Pinpoint the cell where the given text exists, returning its (X, Y) midpoint coordinate. 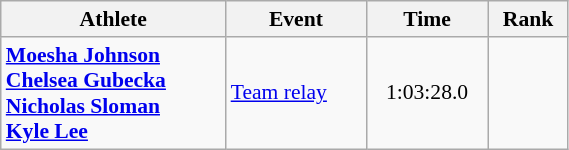
Time (427, 19)
Event (296, 19)
Moesha JohnsonChelsea GubeckaNicholas SlomanKyle Lee (114, 93)
1:03:28.0 (427, 93)
Team relay (296, 93)
Rank (528, 19)
Athlete (114, 19)
